From the cell containing the given text, extract its center point as (X, Y) coordinate. 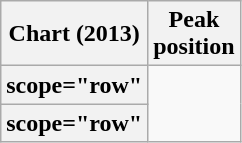
Chart (2013) (74, 34)
Peakposition (194, 34)
